Provide the (x, y) coordinate of the cell's center where the given text is located.  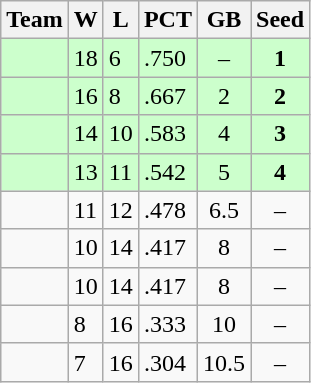
Seed (280, 20)
.304 (168, 362)
W (86, 20)
.667 (168, 96)
L (120, 20)
7 (86, 362)
PCT (168, 20)
13 (86, 172)
5 (224, 172)
6.5 (224, 210)
12 (120, 210)
.750 (168, 58)
.542 (168, 172)
6 (120, 58)
.333 (168, 324)
GB (224, 20)
1 (280, 58)
10.5 (224, 362)
3 (280, 134)
.583 (168, 134)
.478 (168, 210)
Team (35, 20)
18 (86, 58)
